Find where the given text appears and provide that cell's center as (X, Y) coordinate. 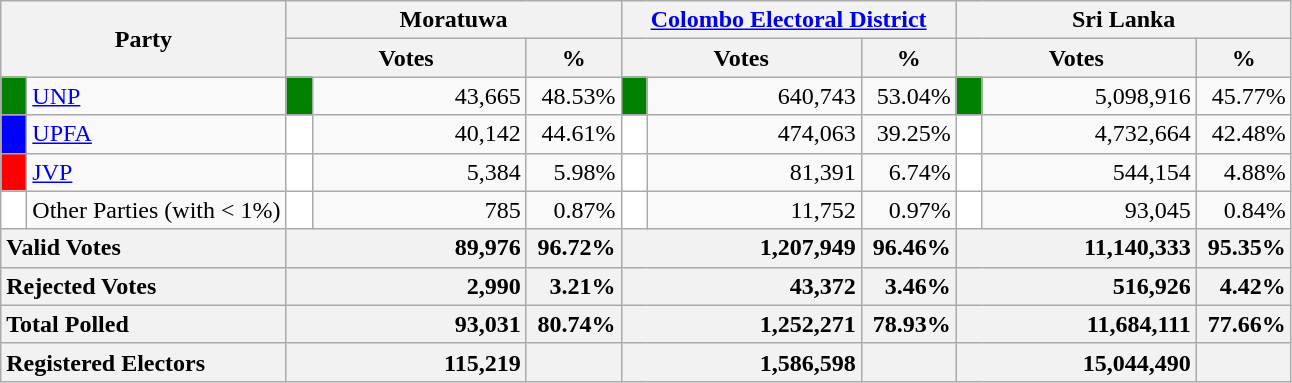
Registered Electors (144, 362)
Valid Votes (144, 248)
40,142 (419, 134)
516,926 (1076, 286)
0.84% (1244, 210)
2,990 (406, 286)
474,063 (754, 134)
5.98% (574, 172)
544,154 (1089, 172)
5,384 (419, 172)
3.21% (574, 286)
Rejected Votes (144, 286)
96.46% (908, 248)
Party (144, 39)
43,372 (741, 286)
Other Parties (with < 1%) (156, 210)
UPFA (156, 134)
6.74% (908, 172)
Colombo Electoral District (788, 20)
Moratuwa (454, 20)
640,743 (754, 96)
53.04% (908, 96)
0.97% (908, 210)
0.87% (574, 210)
45.77% (1244, 96)
89,976 (406, 248)
785 (419, 210)
15,044,490 (1076, 362)
1,252,271 (741, 324)
80.74% (574, 324)
5,098,916 (1089, 96)
81,391 (754, 172)
93,031 (406, 324)
JVP (156, 172)
96.72% (574, 248)
11,684,111 (1076, 324)
77.66% (1244, 324)
44.61% (574, 134)
4.42% (1244, 286)
42.48% (1244, 134)
39.25% (908, 134)
UNP (156, 96)
11,752 (754, 210)
Sri Lanka (1124, 20)
115,219 (406, 362)
1,586,598 (741, 362)
78.93% (908, 324)
4,732,664 (1089, 134)
11,140,333 (1076, 248)
4.88% (1244, 172)
1,207,949 (741, 248)
95.35% (1244, 248)
93,045 (1089, 210)
48.53% (574, 96)
Total Polled (144, 324)
43,665 (419, 96)
3.46% (908, 286)
